Output the [X, Y] coordinate of the center of the cell containing the given text.  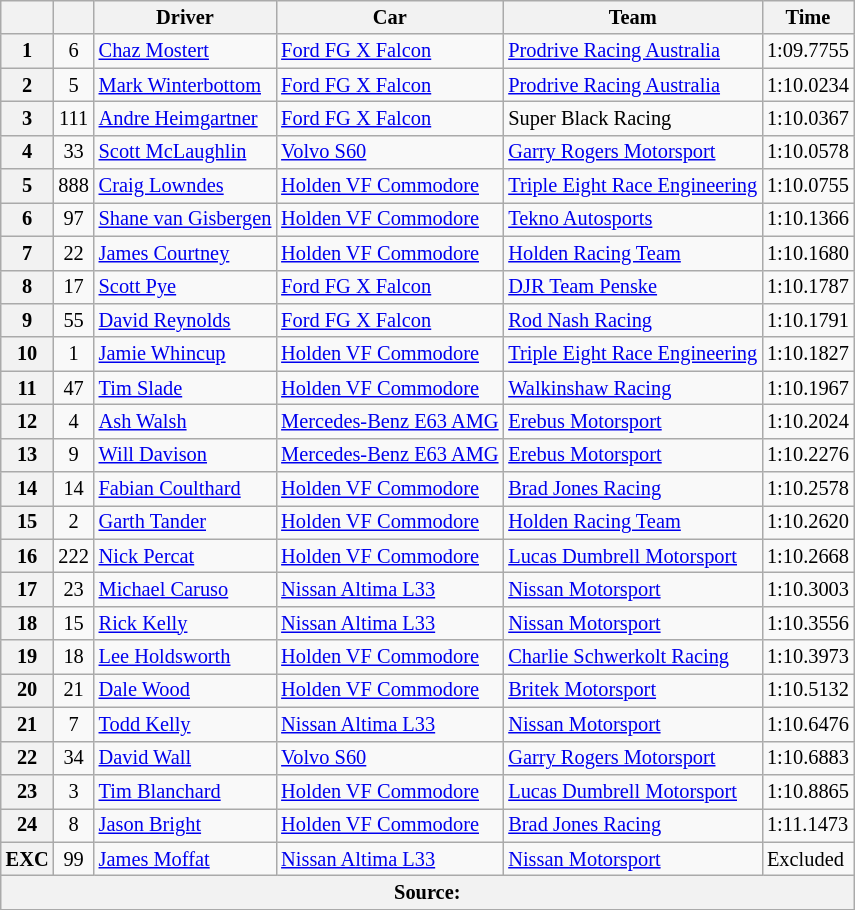
19 [28, 657]
David Reynolds [186, 320]
David Wall [186, 758]
1:10.3556 [808, 623]
13 [28, 455]
1:10.1827 [808, 354]
47 [73, 388]
Michael Caruso [186, 589]
1:10.2620 [808, 522]
1:10.6883 [808, 758]
James Courtney [186, 253]
Charlie Schwerkolt Racing [632, 657]
11 [28, 388]
34 [73, 758]
1:10.0234 [808, 85]
Craig Lowndes [186, 186]
Andre Heimgartner [186, 118]
Will Davison [186, 455]
1:10.5132 [808, 690]
1:10.1967 [808, 388]
Fabian Coulthard [186, 489]
33 [73, 152]
1:10.0578 [808, 152]
Super Black Racing [632, 118]
Lee Holdsworth [186, 657]
Ash Walsh [186, 421]
1:09.7755 [808, 51]
Scott McLaughlin [186, 152]
Jason Bright [186, 825]
Source: [428, 892]
Nick Percat [186, 556]
24 [28, 825]
James Moffat [186, 859]
1:10.1366 [808, 219]
1:10.0755 [808, 186]
55 [73, 320]
Garth Tander [186, 522]
16 [28, 556]
Rick Kelly [186, 623]
Rod Nash Racing [632, 320]
1:10.2578 [808, 489]
97 [73, 219]
1:10.1680 [808, 253]
Car [390, 17]
Jamie Whincup [186, 354]
1:10.3973 [808, 657]
1:10.8865 [808, 791]
Mark Winterbottom [186, 85]
Walkinshaw Racing [632, 388]
222 [73, 556]
1:10.0367 [808, 118]
Scott Pye [186, 287]
111 [73, 118]
12 [28, 421]
Driver [186, 17]
1:11.1473 [808, 825]
20 [28, 690]
888 [73, 186]
Todd Kelly [186, 724]
1:10.1787 [808, 287]
Tim Slade [186, 388]
Britek Motorsport [632, 690]
Dale Wood [186, 690]
Tekno Autosports [632, 219]
Team [632, 17]
Excluded [808, 859]
DJR Team Penske [632, 287]
Tim Blanchard [186, 791]
Shane van Gisbergen [186, 219]
1:10.3003 [808, 589]
Time [808, 17]
EXC [28, 859]
1:10.2668 [808, 556]
1:10.2024 [808, 421]
1:10.2276 [808, 455]
1:10.1791 [808, 320]
Chaz Mostert [186, 51]
1:10.6476 [808, 724]
10 [28, 354]
99 [73, 859]
